Detect which cell encompasses the target text, then output its (X, Y) center coordinate. 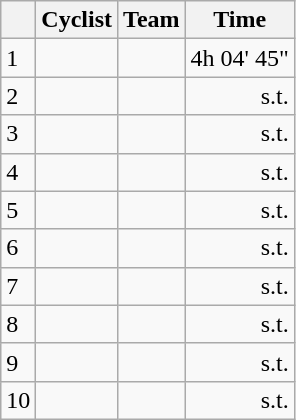
5 (18, 210)
1 (18, 58)
6 (18, 248)
10 (18, 400)
Cyclist (77, 20)
4h 04' 45" (240, 58)
Team (152, 20)
2 (18, 96)
Time (240, 20)
9 (18, 362)
4 (18, 172)
8 (18, 324)
7 (18, 286)
3 (18, 134)
